Provide the (X, Y) coordinate of the cell's center where the given text is located.  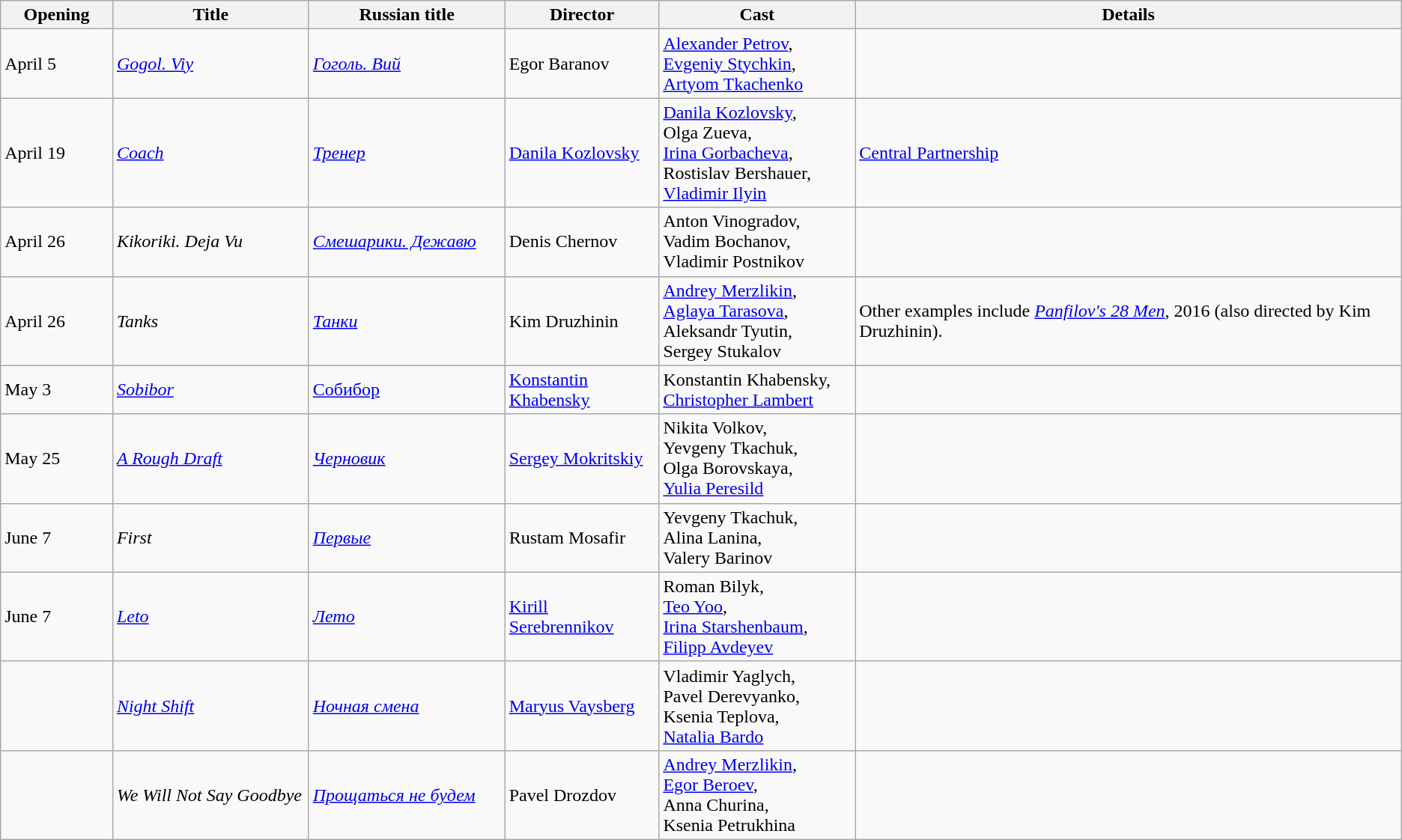
Gogol. Viy (210, 64)
Tanks (210, 320)
Coach (210, 153)
Anton Vinogradov, Vadim Bochanov, Vladimir Postnikov (757, 242)
Первые (407, 538)
May 3 (57, 389)
Night Shift (210, 705)
Alexander Petrov, Evgeniy Stychkin, Artyom Tkachenko (757, 64)
Vladimir Yaglych, Pavel Derevyanko, Ksenia Teplova, Natalia Bardo (757, 705)
Черновик (407, 458)
Тренер (407, 153)
Denis Chernov (582, 242)
April 5 (57, 64)
Kikoriki. Deja Vu (210, 242)
Pavel Drozdov (582, 795)
Смешарики. Дежавю (407, 242)
Maryus Vaysberg (582, 705)
May 25 (57, 458)
Andrey Merzlikin, Egor Beroev, Anna Churina, Ksenia Petrukhina (757, 795)
Egor Baranov (582, 64)
Central Partnership (1129, 153)
Танки (407, 320)
Kirill Serebrennikov (582, 617)
Andrey Merzlikin, Aglaya Tarasova, Aleksandr Tyutin, Sergey Stukalov (757, 320)
Konstantin Khabensky, Christopher Lambert (757, 389)
Opening (57, 15)
Sobibor (210, 389)
Kim Druzhinin (582, 320)
Konstantin Khabensky (582, 389)
Собибор (407, 389)
Details (1129, 15)
Other examples include Panfilov's 28 Men, 2016 (also directed by Kim Druzhinin). (1129, 320)
Title (210, 15)
Leto (210, 617)
First (210, 538)
Гоголь. Вий (407, 64)
Sergey Mokritskiy (582, 458)
Roman Bilyk, Teo Yoo, Irina Starshenbaum, Filipp Avdeyev (757, 617)
A Rough Draft (210, 458)
Nikita Volkov, Yevgeny Tkachuk, Olga Borovskaya, Yulia Peresild (757, 458)
April 19 (57, 153)
Danila Kozlovsky, Olga Zueva, Irina Gorbacheva, Rostislav Bershauer, Vladimir Ilyin (757, 153)
Ночная смена (407, 705)
Director (582, 15)
Rustam Mosafir (582, 538)
Russian title (407, 15)
Лето (407, 617)
Danila Kozlovsky (582, 153)
We Will Not Say Goodbye (210, 795)
Yevgeny Tkachuk, Alina Lanina, Valery Barinov (757, 538)
Cast (757, 15)
Прощаться не будем (407, 795)
